Identify which cell holds the provided text, then report its [X, Y] central coordinate. 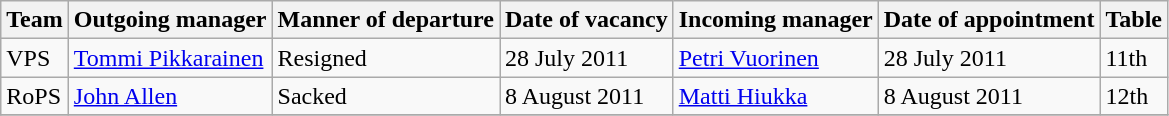
Table [1134, 20]
Date of vacancy [587, 20]
Manner of departure [386, 20]
12th [1134, 96]
VPS [35, 58]
11th [1134, 58]
RoPS [35, 96]
Incoming manager [776, 20]
Team [35, 20]
Date of appointment [989, 20]
Matti Hiukka [776, 96]
Resigned [386, 58]
Outgoing manager [170, 20]
Tommi Pikkarainen [170, 58]
Sacked [386, 96]
John Allen [170, 96]
Petri Vuorinen [776, 58]
